Detect which cell encompasses the target text, then output its (X, Y) center coordinate. 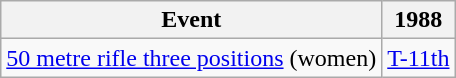
1988 (418, 20)
50 metre rifle three positions (women) (192, 58)
Event (192, 20)
T-11th (418, 58)
